For the text-containing cell, return its midpoint in [X, Y] coordinate format. 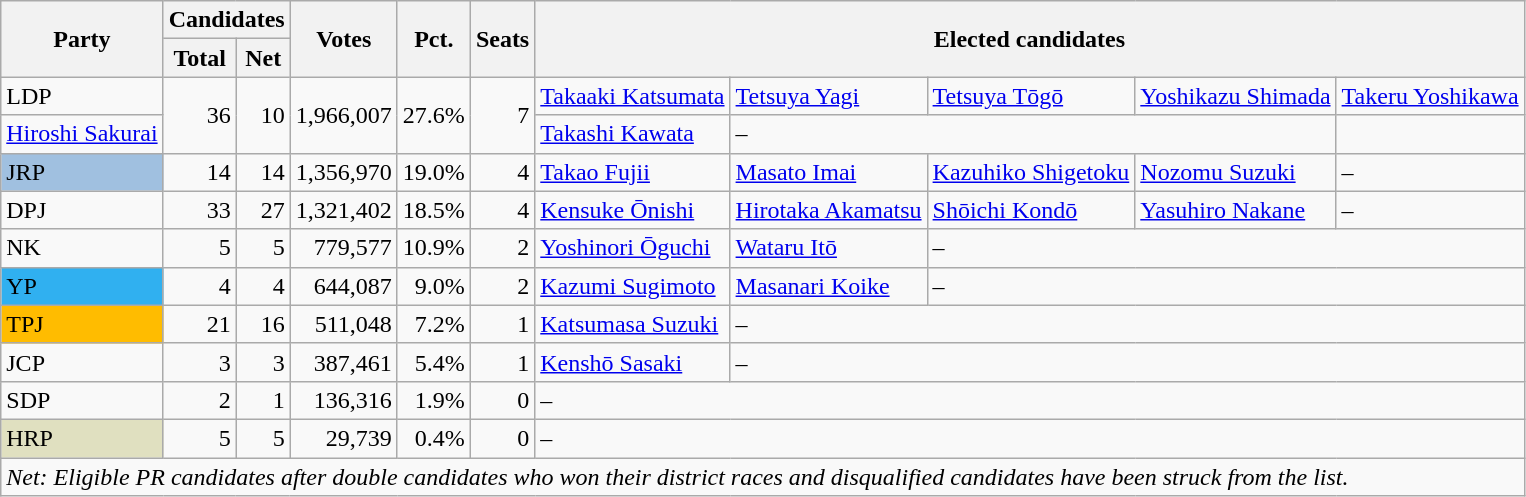
Net: Eligible PR candidates after double candidates who won their district races and disqualified candidates have been struck from the list. [762, 477]
Party [82, 39]
0.4% [434, 438]
9.0% [434, 286]
Net [263, 58]
NK [82, 248]
Candidates [226, 20]
YP [82, 286]
5.4% [434, 362]
Shōichi Kondō [1031, 210]
36 [200, 115]
7 [502, 115]
644,087 [344, 286]
27 [263, 210]
27.6% [434, 115]
Seats [502, 39]
Yasuhiro Nakane [1236, 210]
16 [263, 324]
LDP [82, 96]
10.9% [434, 248]
33 [200, 210]
1.9% [434, 400]
Takeru Yoshikawa [1430, 96]
Votes [344, 39]
Wataru Itō [828, 248]
Pct. [434, 39]
1,966,007 [344, 115]
Yoshikazu Shimada [1236, 96]
Kazumi Sugimoto [632, 286]
29,739 [344, 438]
Nozomu Suzuki [1236, 172]
Elected candidates [1030, 39]
1,356,970 [344, 172]
19.0% [434, 172]
Katsumasa Suzuki [632, 324]
511,048 [344, 324]
1,321,402 [344, 210]
TPJ [82, 324]
Kazuhiko Shigetoku [1031, 172]
SDP [82, 400]
Hirotaka Akamatsu [828, 210]
Takashi Kawata [632, 134]
Hiroshi Sakurai [82, 134]
Takao Fujii [632, 172]
136,316 [344, 400]
HRP [82, 438]
Tetsuya Tōgō [1031, 96]
Takaaki Katsumata [632, 96]
JRP [82, 172]
387,461 [344, 362]
Masanari Koike [828, 286]
779,577 [344, 248]
DPJ [82, 210]
Tetsuya Yagi [828, 96]
Total [200, 58]
21 [200, 324]
7.2% [434, 324]
Masato Imai [828, 172]
Kenshō Sasaki [632, 362]
18.5% [434, 210]
10 [263, 115]
JCP [82, 362]
Kensuke Ōnishi [632, 210]
Yoshinori Ōguchi [632, 248]
